Determine the [X, Y] coordinate at the center of the cell enclosing the given text.  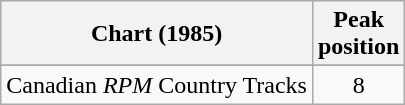
Canadian RPM Country Tracks [157, 85]
8 [358, 85]
Peakposition [358, 34]
Chart (1985) [157, 34]
